Determine the (x, y) coordinate at the center of the cell enclosing the given text.  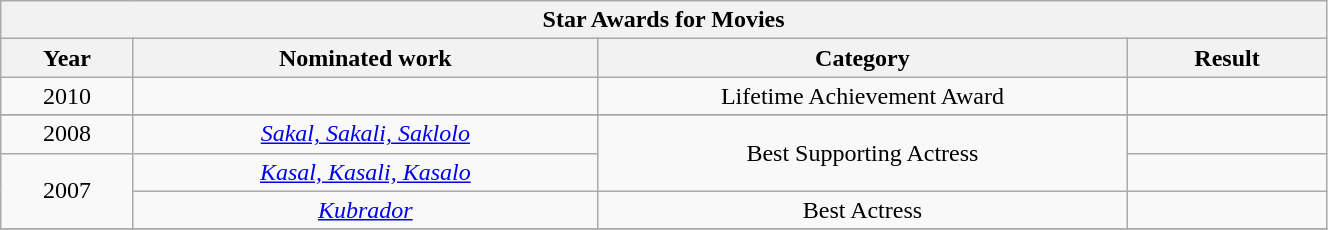
Sakal, Sakali, Saklolo (365, 134)
Lifetime Achievement Award (862, 96)
2007 (68, 191)
2010 (68, 96)
Best Actress (862, 210)
Category (862, 58)
Nominated work (365, 58)
2008 (68, 134)
Year (68, 58)
Kubrador (365, 210)
Best Supporting Actress (862, 153)
Result (1228, 58)
Kasal, Kasali, Kasalo (365, 172)
Star Awards for Movies (664, 20)
